Detect which cell encompasses the target text, then output its [x, y] center coordinate. 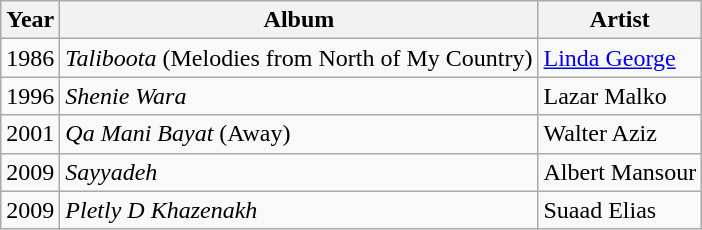
Qa Mani Bayat (Away) [299, 134]
Pletly D Khazenakh [299, 210]
Walter Aziz [620, 134]
Shenie Wara [299, 96]
Albert Mansour [620, 172]
2001 [30, 134]
Year [30, 20]
Artist [620, 20]
Taliboota (Melodies from North of My Country) [299, 58]
Suaad Elias [620, 210]
Album [299, 20]
Lazar Malko [620, 96]
Linda George [620, 58]
1996 [30, 96]
Sayyadeh [299, 172]
1986 [30, 58]
